Capture the cell that displays the provided text and extract its (X, Y) central coordinate. 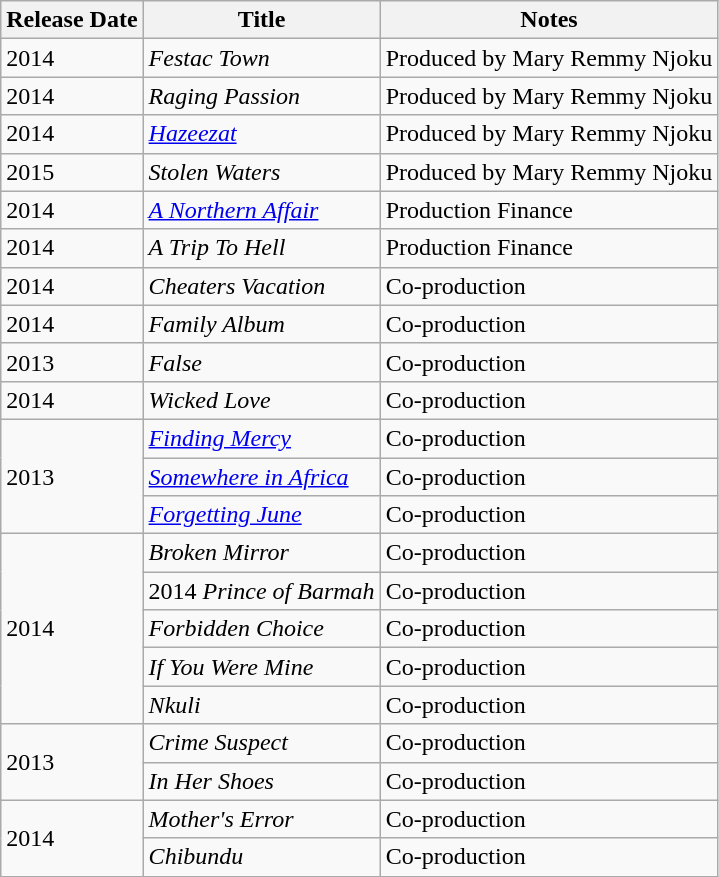
Cheaters Vacation (262, 286)
Forbidden Choice (262, 629)
In Her Shoes (262, 781)
Mother's Error (262, 819)
Somewhere in Africa (262, 477)
Forgetting June (262, 515)
2014 Prince of Barmah (262, 591)
If You Were Mine (262, 667)
Broken Mirror (262, 553)
Wicked Love (262, 400)
Title (262, 20)
Nkuli (262, 705)
Hazeezat (262, 134)
A Northern Affair (262, 210)
Raging Passion (262, 96)
Family Album (262, 324)
2015 (72, 172)
False (262, 362)
Notes (549, 20)
Finding Mercy (262, 438)
Crime Suspect (262, 743)
Chibundu (262, 857)
A Trip To Hell (262, 248)
Festac Town (262, 58)
Release Date (72, 20)
Stolen Waters (262, 172)
